From the cell containing the given text, extract its center point as [X, Y] coordinate. 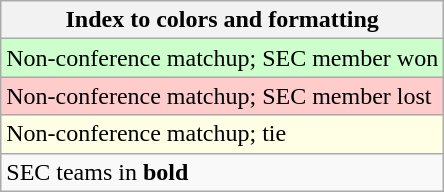
Non-conference matchup; SEC member won [222, 58]
Non-conference matchup; tie [222, 134]
SEC teams in bold [222, 172]
Non-conference matchup; SEC member lost [222, 96]
Index to colors and formatting [222, 20]
